Capture the cell that displays the provided text and extract its [X, Y] central coordinate. 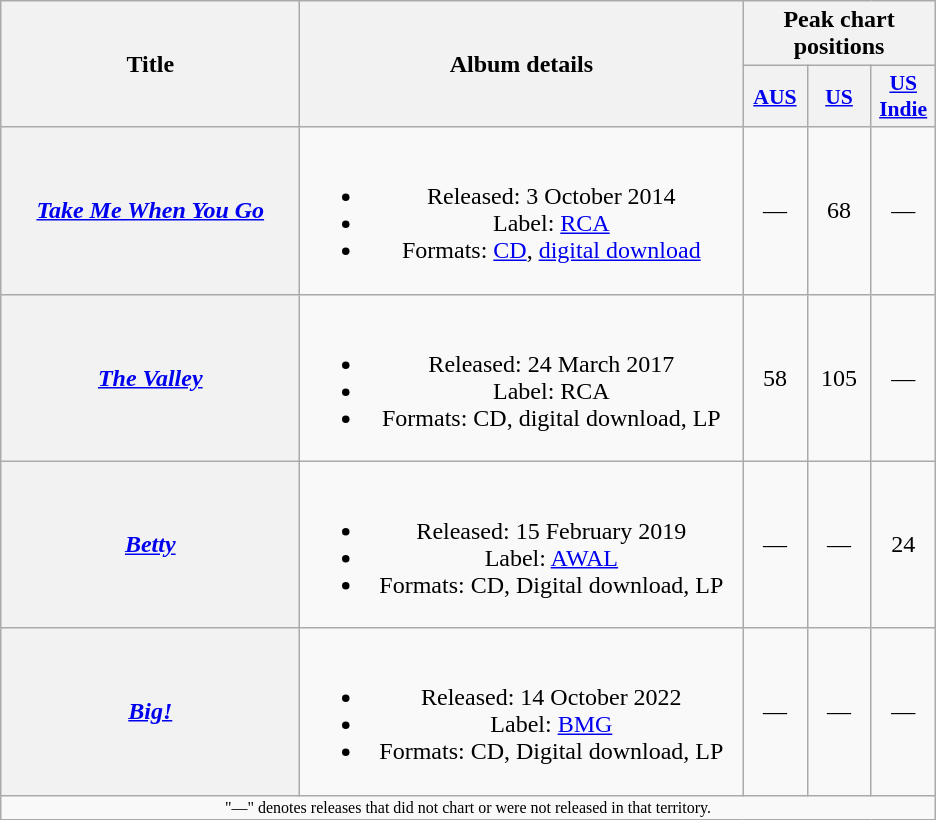
58 [775, 378]
105 [839, 378]
AUS [775, 96]
USIndie [903, 96]
Released: 14 October 2022Label: BMGFormats: CD, Digital download, LP [522, 712]
Album details [522, 64]
24 [903, 544]
Big! [150, 712]
Released: 15 February 2019Label: AWALFormats: CD, Digital download, LP [522, 544]
Released: 24 March 2017Label: RCAFormats: CD, digital download, LP [522, 378]
The Valley [150, 378]
Peak chart positions [839, 34]
Released: 3 October 2014Label: RCAFormats: CD, digital download [522, 210]
68 [839, 210]
Betty [150, 544]
"—" denotes releases that did not chart or were not released in that territory. [468, 807]
Title [150, 64]
US [839, 96]
Take Me When You Go [150, 210]
